Determine the (x, y) coordinate at the center of the cell enclosing the given text.  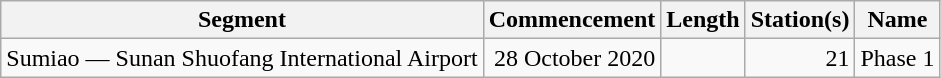
Station(s) (800, 20)
Length (703, 20)
21 (800, 58)
Phase 1 (898, 58)
28 October 2020 (572, 58)
Commencement (572, 20)
Segment (242, 20)
Sumiao — Sunan Shuofang International Airport (242, 58)
Name (898, 20)
